Detect which cell encompasses the target text, then output its (x, y) center coordinate. 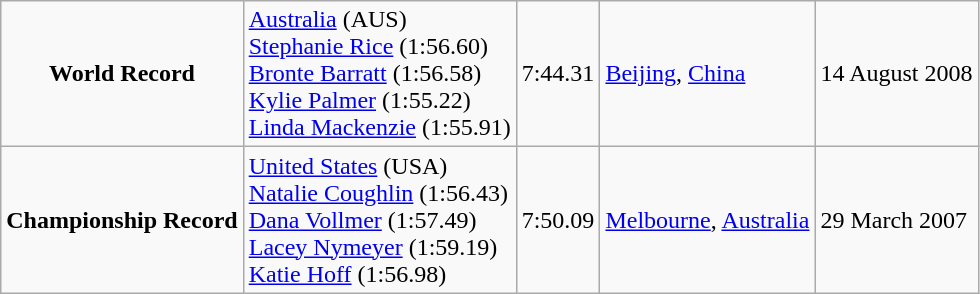
7:44.31 (558, 74)
Australia (AUS)Stephanie Rice (1:56.60)Bronte Barratt (1:56.58)Kylie Palmer (1:55.22)Linda Mackenzie (1:55.91) (380, 74)
Melbourne, Australia (708, 220)
United States (USA) Natalie Coughlin (1:56.43)Dana Vollmer (1:57.49)Lacey Nymeyer (1:59.19)Katie Hoff (1:56.98) (380, 220)
Beijing, China (708, 74)
Championship Record (122, 220)
14 August 2008 (896, 74)
World Record (122, 74)
29 March 2007 (896, 220)
7:50.09 (558, 220)
